Determine the (X, Y) coordinate at the center of the cell enclosing the given text.  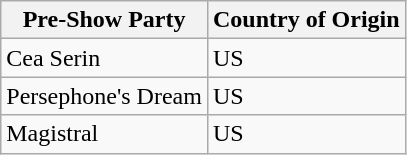
Persephone's Dream (104, 96)
Cea Serin (104, 58)
Country of Origin (306, 20)
Magistral (104, 134)
Pre-Show Party (104, 20)
